Detect which cell encompasses the target text, then output its [x, y] center coordinate. 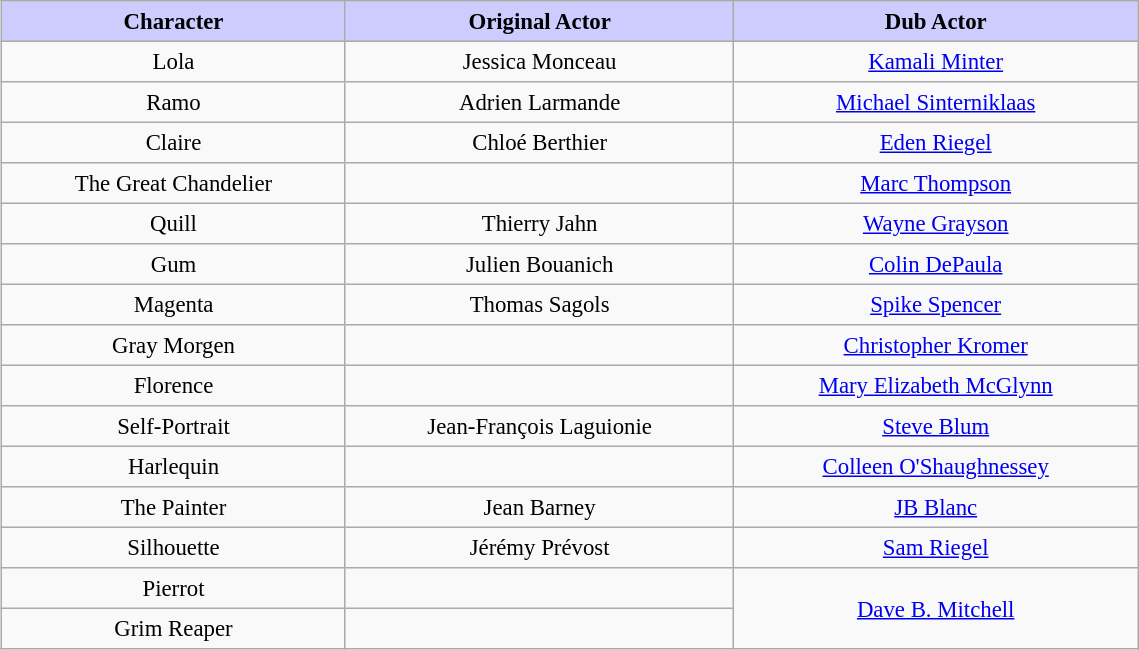
Eden Riegel [936, 142]
Jessica Monceau [539, 61]
Thierry Jahn [539, 223]
Grim Reaper [174, 628]
Dave B. Mitchell [936, 608]
Magenta [174, 304]
Julien Bouanich [539, 264]
Christopher Kromer [936, 345]
Self-Portrait [174, 426]
Dub Actor [936, 21]
Pierrot [174, 588]
Spike Spencer [936, 304]
Jean-François Laguionie [539, 426]
Gray Morgen [174, 345]
Thomas Sagols [539, 304]
Claire [174, 142]
Original Actor [539, 21]
Gum [174, 264]
Ramo [174, 102]
Adrien Larmande [539, 102]
Silhouette [174, 547]
Chloé Berthier [539, 142]
The Great Chandelier [174, 183]
Jean Barney [539, 507]
JB Blanc [936, 507]
Steve Blum [936, 426]
Colleen O'Shaughnessey [936, 466]
Kamali Minter [936, 61]
Lola [174, 61]
Sam Riegel [936, 547]
Mary Elizabeth McGlynn [936, 385]
Colin DePaula [936, 264]
Jérémy Prévost [539, 547]
Quill [174, 223]
Florence [174, 385]
Harlequin [174, 466]
Wayne Grayson [936, 223]
Michael Sinterniklaas [936, 102]
Character [174, 21]
Marc Thompson [936, 183]
The Painter [174, 507]
